Capture the cell that displays the provided text and extract its (x, y) central coordinate. 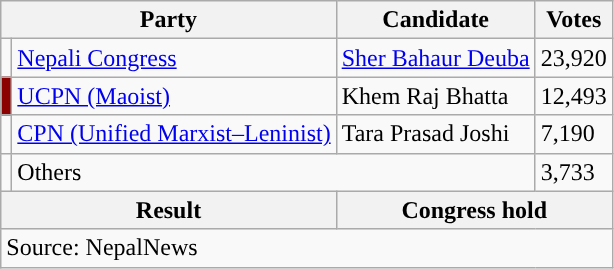
Party (168, 20)
Votes (574, 20)
3,733 (574, 172)
Congress hold (474, 210)
Result (168, 210)
7,190 (574, 134)
CPN (Unified Marxist–Leninist) (174, 134)
12,493 (574, 96)
Tara Prasad Joshi (436, 134)
Others (274, 172)
Khem Raj Bhatta (436, 96)
Candidate (436, 20)
23,920 (574, 58)
Nepali Congress (174, 58)
Sher Bahaur Deuba (436, 58)
Source: NepalNews (307, 248)
UCPN (Maoist) (174, 96)
